Search for the cell housing the specified text and yield its (x, y) center coordinate. 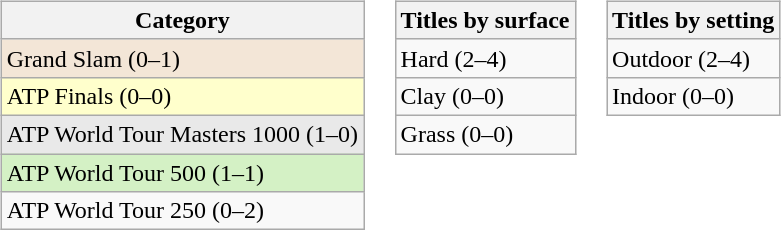
ATP World Tour 500 (1–1) (182, 173)
Indoor (0–0) (694, 96)
Titles by surface (485, 20)
ATP World Tour 250 (0–2) (182, 211)
Hard (2–4) (485, 58)
Titles by setting (694, 20)
Grass (0–0) (485, 134)
ATP Finals (0–0) (182, 96)
Category (182, 20)
Grand Slam (0–1) (182, 58)
Outdoor (2–4) (694, 58)
Clay (0–0) (485, 96)
ATP World Tour Masters 1000 (1–0) (182, 134)
